Pinpoint the cell where the given text exists, returning its [X, Y] midpoint coordinate. 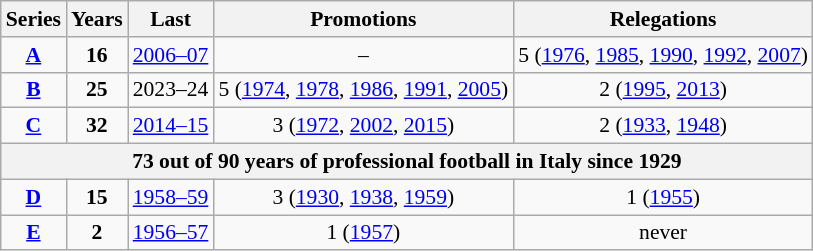
1 (1957) [363, 233]
32 [97, 126]
2006–07 [171, 55]
D [34, 197]
5 (1976, 1985, 1990, 1992, 2007) [663, 55]
C [34, 126]
1956–57 [171, 233]
73 out of 90 years of professional football in Italy since 1929 [407, 162]
1 (1955) [663, 197]
Years [97, 19]
2 [97, 233]
16 [97, 55]
E [34, 233]
never [663, 233]
– [363, 55]
25 [97, 90]
15 [97, 197]
2023–24 [171, 90]
Last [171, 19]
2 (1995, 2013) [663, 90]
2014–15 [171, 126]
Series [34, 19]
5 (1974, 1978, 1986, 1991, 2005) [363, 90]
Relegations [663, 19]
2 (1933, 1948) [663, 126]
1958–59 [171, 197]
Promotions [363, 19]
A [34, 55]
3 (1972, 2002, 2015) [363, 126]
3 (1930, 1938, 1959) [363, 197]
B [34, 90]
